Detect which cell encompasses the target text, then output its (X, Y) center coordinate. 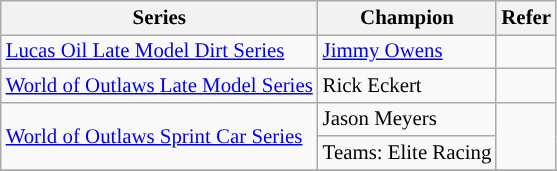
Rick Eckert (408, 85)
Jimmy Owens (408, 51)
Champion (408, 18)
Series (160, 18)
Teams: Elite Racing (408, 153)
Refer (526, 18)
World of Outlaws Sprint Car Series (160, 136)
Jason Meyers (408, 119)
World of Outlaws Late Model Series (160, 85)
Lucas Oil Late Model Dirt Series (160, 51)
